Capture the cell that displays the provided text and extract its [x, y] central coordinate. 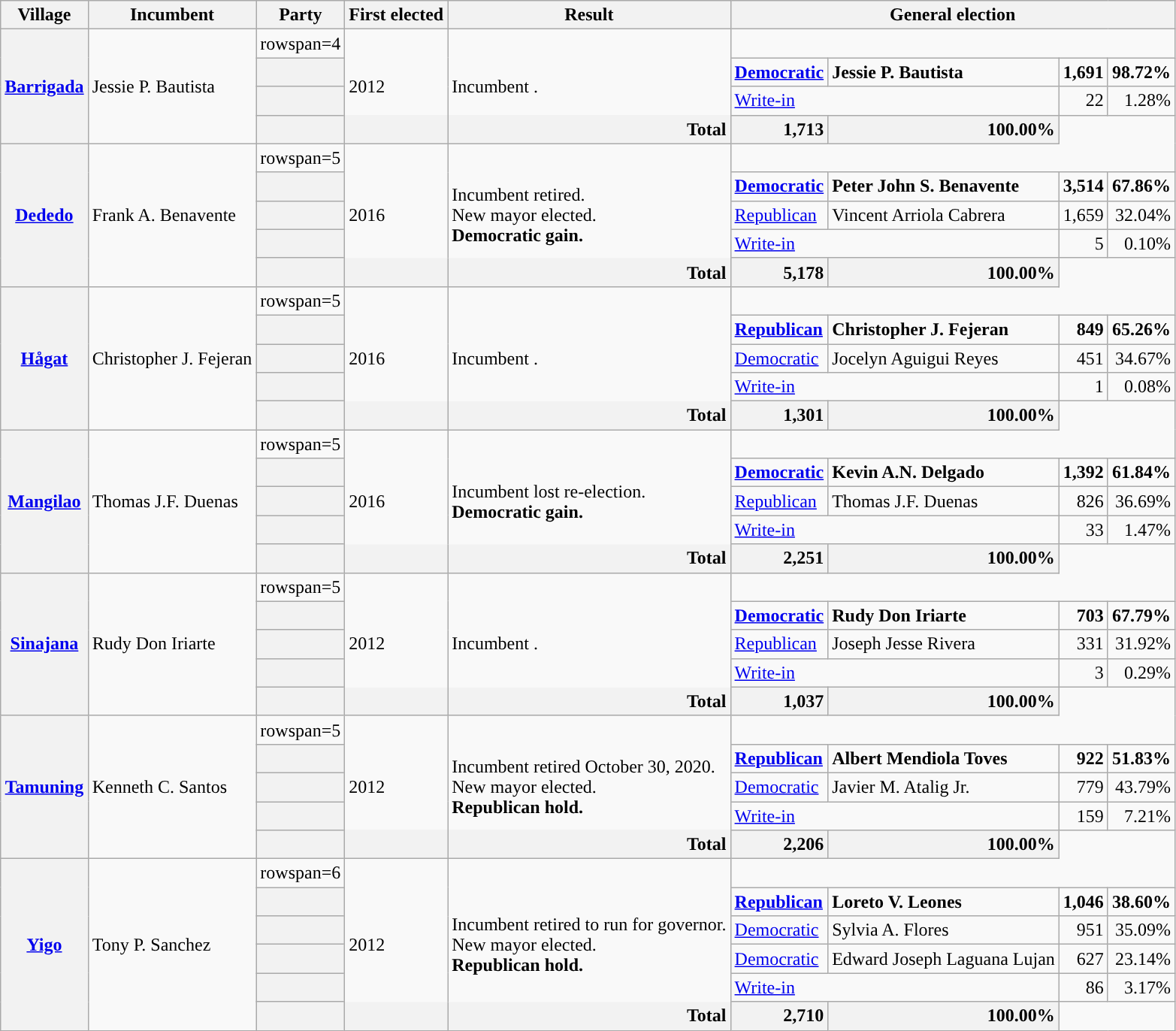
0.08% [1141, 387]
Incumbent [172, 15]
43.79% [1141, 787]
86 [1084, 987]
rowspan=6 [301, 873]
Mangilao [44, 501]
703 [1084, 615]
Yigo [44, 945]
Hågat [44, 358]
1.47% [1141, 530]
31.92% [1141, 644]
3.17% [1141, 987]
779 [1084, 787]
1,691 [1084, 72]
General election [953, 15]
67.79% [1141, 615]
Frank A. Benavente [172, 215]
Javier M. Atalig Jr. [944, 787]
5,178 [779, 272]
0.10% [1141, 243]
331 [1084, 644]
51.83% [1141, 758]
Jocelyn Aguigui Reyes [944, 358]
Tamuning [44, 787]
826 [1084, 501]
1 [1084, 387]
rowspan=4 [301, 44]
Vincent Arriola Cabrera [944, 215]
98.72% [1141, 72]
5 [1084, 243]
Peter John S. Benavente [944, 186]
0.29% [1141, 673]
32.04% [1141, 215]
7.21% [1141, 815]
67.86% [1141, 186]
33 [1084, 530]
Kevin A.N. Delgado [944, 473]
65.26% [1141, 329]
Party [301, 15]
First elected [397, 15]
36.69% [1141, 501]
Incumbent retired.New mayor elected.Democratic gain. [589, 215]
Result [589, 15]
3,514 [1084, 186]
Edward Joseph Laguana Lujan [944, 959]
922 [1084, 758]
Sinajana [44, 644]
1,659 [1084, 215]
Sylvia A. Flores [944, 930]
2,206 [779, 845]
Albert Mendiola Toves [944, 758]
951 [1084, 930]
627 [1084, 959]
Village [44, 15]
Incumbent lost re-election.Democratic gain. [589, 501]
34.67% [1141, 358]
Barrigada [44, 86]
1.28% [1141, 101]
22 [1084, 101]
38.60% [1141, 902]
849 [1084, 329]
35.09% [1141, 930]
2,251 [779, 558]
3 [1084, 673]
61.84% [1141, 473]
Incumbent retired October 30, 2020.New mayor elected.Republican hold. [589, 787]
1,392 [1084, 473]
159 [1084, 815]
1,713 [779, 129]
Tony P. Sanchez [172, 945]
Joseph Jesse Rivera [944, 644]
Dededo [44, 215]
1,046 [1084, 902]
451 [1084, 358]
Kenneth C. Santos [172, 787]
1,301 [779, 416]
Loreto V. Leones [944, 902]
1,037 [779, 701]
2,710 [779, 1016]
23.14% [1141, 959]
Incumbent retired to run for governor.New mayor elected.Republican hold. [589, 945]
